Extract the [x, y] coordinate from the center of the cell holding the provided text.  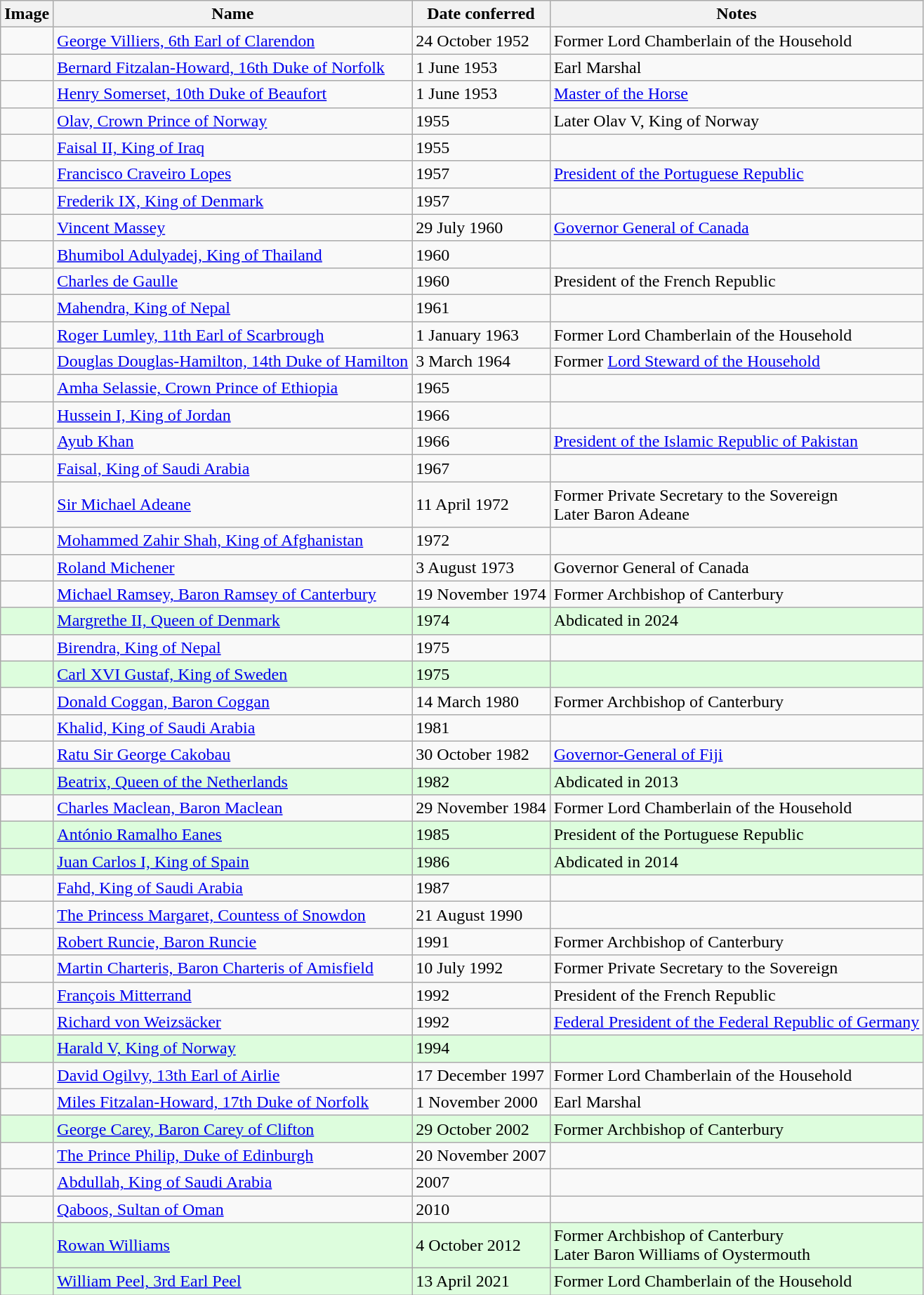
1965 [481, 388]
Image [27, 14]
1994 [481, 1049]
30 October 1982 [481, 754]
Richard von Weizsäcker [233, 1022]
Abdicated in 2024 [737, 621]
Faisal, King of Saudi Arabia [233, 468]
17 December 1997 [481, 1075]
George Carey, Baron Carey of Clifton [233, 1129]
Rowan Williams [233, 1246]
Roland Michener [233, 567]
Hussein I, King of Jordan [233, 415]
11 April 1972 [481, 504]
Qaboos, Sultan of Oman [233, 1209]
Later Olav V, King of Norway [737, 121]
1986 [481, 862]
3 August 1973 [481, 567]
Bernard Fitzalan-Howard, 16th Duke of Norfolk [233, 67]
1982 [481, 782]
1967 [481, 468]
20 November 2007 [481, 1155]
Margrethe II, Queen of Denmark [233, 621]
Olav, Crown Prince of Norway [233, 121]
Carl XVI Gustaf, King of Sweden [233, 674]
Abdicated in 2014 [737, 862]
David Ogilvy, 13th Earl of Airlie [233, 1075]
1985 [481, 835]
Date conferred [481, 14]
Vincent Massey [233, 228]
Francisco Craveiro Lopes [233, 174]
29 October 2002 [481, 1129]
Frederik IX, King of Denmark [233, 201]
Former Private Secretary to the SovereignLater Baron Adeane [737, 504]
13 April 2021 [481, 1282]
Khalid, King of Saudi Arabia [233, 728]
Ratu Sir George Cakobau [233, 754]
Bhumibol Adulyadej, King of Thailand [233, 254]
Roger Lumley, 11th Earl of Scarbrough [233, 335]
1974 [481, 621]
Beatrix, Queen of the Netherlands [233, 782]
Martin Charteris, Baron Charteris of Amisfield [233, 968]
10 July 1992 [481, 968]
Charles de Gaulle [233, 281]
Name [233, 14]
3 March 1964 [481, 362]
Former Archbishop of CanterburyLater Baron Williams of Oystermouth [737, 1246]
1991 [481, 942]
Michael Ramsey, Baron Ramsey of Canterbury [233, 594]
António Ramalho Eanes [233, 835]
1961 [481, 308]
Henry Somerset, 10th Duke of Beaufort [233, 94]
Charles Maclean, Baron Maclean [233, 808]
2007 [481, 1182]
19 November 1974 [481, 594]
Robert Runcie, Baron Runcie [233, 942]
24 October 1952 [481, 41]
Abdicated in 2013 [737, 782]
The Prince Philip, Duke of Edinburgh [233, 1155]
Sir Michael Adeane [233, 504]
Harald V, King of Norway [233, 1049]
Mahendra, King of Nepal [233, 308]
21 August 1990 [481, 915]
Ayub Khan [233, 442]
William Peel, 3rd Earl Peel [233, 1282]
14 March 1980 [481, 701]
2010 [481, 1209]
1972 [481, 541]
Faisal II, King of Iraq [233, 147]
Master of the Horse [737, 94]
Donald Coggan, Baron Coggan [233, 701]
Federal President of the Federal Republic of Germany [737, 1022]
Abdullah, King of Saudi Arabia [233, 1182]
29 July 1960 [481, 228]
Douglas Douglas-Hamilton, 14th Duke of Hamilton [233, 362]
1981 [481, 728]
Governor-General of Fiji [737, 754]
Notes [737, 14]
George Villiers, 6th Earl of Clarendon [233, 41]
President of the Islamic Republic of Pakistan [737, 442]
Juan Carlos I, King of Spain [233, 862]
François Mitterrand [233, 995]
Former Private Secretary to the Sovereign [737, 968]
1 January 1963 [481, 335]
Fahd, King of Saudi Arabia [233, 888]
The Princess Margaret, Countess of Snowdon [233, 915]
Mohammed Zahir Shah, King of Afghanistan [233, 541]
Miles Fitzalan-Howard, 17th Duke of Norfolk [233, 1102]
1 November 2000 [481, 1102]
Birendra, King of Nepal [233, 647]
Former Lord Steward of the Household [737, 362]
29 November 1984 [481, 808]
4 October 2012 [481, 1246]
1987 [481, 888]
Amha Selassie, Crown Prince of Ethiopia [233, 388]
